From the cell containing the given text, extract its center point as [X, Y] coordinate. 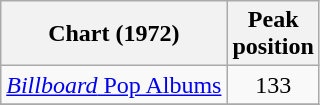
Chart (1972) [114, 34]
Billboard Pop Albums [114, 85]
133 [273, 85]
Peakposition [273, 34]
